Pinpoint the cell where the given text exists, returning its (X, Y) midpoint coordinate. 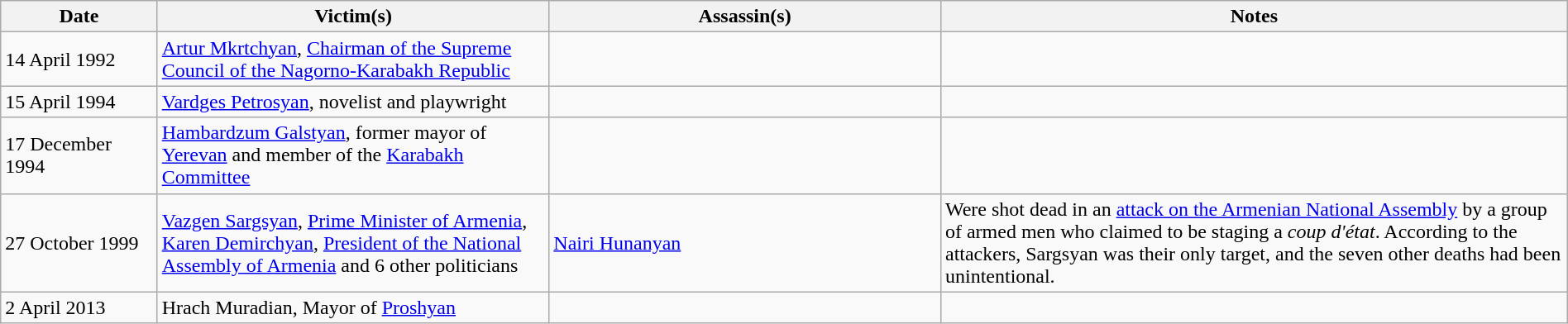
14 April 1992 (79, 60)
Date (79, 17)
Artur Mkrtchyan, Chairman of the Supreme Council of the Nagorno-Karabakh Republic (353, 60)
Assassin(s) (745, 17)
2 April 2013 (79, 307)
Hambardzum Galstyan, former mayor of Yerevan and member of the Karabakh Committee (353, 155)
27 October 1999 (79, 243)
Hrach Muradian, Mayor of Proshyan (353, 307)
Victim(s) (353, 17)
Nairi Hunanyan (745, 243)
Notes (1254, 17)
Vardges Petrosyan, novelist and playwright (353, 102)
17 December 1994 (79, 155)
Vazgen Sargsyan, Prime Minister of Armenia, Karen Demirchyan, President of the National Assembly of Armenia and 6 other politicians (353, 243)
15 April 1994 (79, 102)
